Output the [X, Y] coordinate of the center of the cell containing the given text.  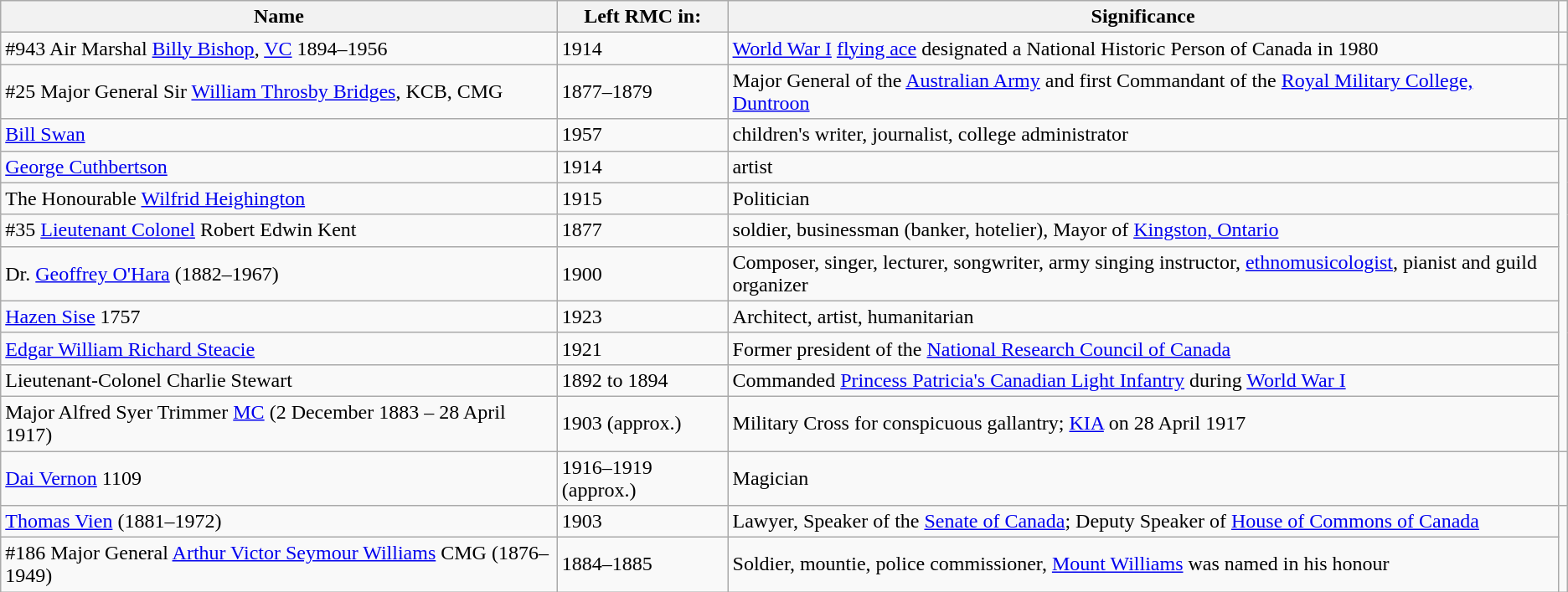
Military Cross for conspicuous gallantry; KIA on 28 April 1917 [1142, 424]
Composer, singer, lecturer, songwriter, army singing instructor, ethnomusicologist, pianist and guild organizer [1142, 273]
#25 Major General Sir William Throsby Bridges, KCB, CMG [280, 92]
World War I flying ace designated a National Historic Person of Canada in 1980 [1142, 49]
Commanded Princess Patricia's Canadian Light Infantry during World War I [1142, 380]
Edgar William Richard Steacie [280, 348]
#943 Air Marshal Billy Bishop, VC 1894–1956 [280, 49]
1892 to 1894 [642, 380]
children's writer, journalist, college administrator [1142, 135]
#35 Lieutenant Colonel Robert Edwin Kent [280, 230]
1877 [642, 230]
1884–1885 [642, 564]
1900 [642, 273]
1903 (approx.) [642, 424]
Lawyer, Speaker of the Senate of Canada; Deputy Speaker of House of Commons of Canada [1142, 522]
Dr. Geoffrey O'Hara (1882–1967) [280, 273]
Bill Swan [280, 135]
Former president of the National Research Council of Canada [1142, 348]
Architect, artist, humanitarian [1142, 317]
Lieutenant-Colonel Charlie Stewart [280, 380]
artist [1142, 167]
1921 [642, 348]
Major General of the Australian Army and first Commandant of the Royal Military College, Duntroon [1142, 92]
1916–1919 (approx.) [642, 477]
Soldier, mountie, police commissioner, Mount Williams was named in his honour [1142, 564]
Hazen Sise 1757 [280, 317]
1915 [642, 198]
Thomas Vien (1881–1972) [280, 522]
Name [280, 17]
1877–1879 [642, 92]
Politician [1142, 198]
George Cuthbertson [280, 167]
soldier, businessman (banker, hotelier), Mayor of Kingston, Ontario [1142, 230]
#186 Major General Arthur Victor Seymour Williams CMG (1876–1949) [280, 564]
Left RMC in: [642, 17]
Major Alfred Syer Trimmer MC (2 December 1883 – 28 April 1917) [280, 424]
1957 [642, 135]
1923 [642, 317]
1903 [642, 522]
Magician [1142, 477]
Significance [1142, 17]
Dai Vernon 1109 [280, 477]
The Honourable Wilfrid Heighington [280, 198]
